Determine the (X, Y) coordinate at the center of the cell enclosing the given text.  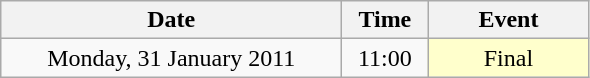
Time (385, 20)
11:00 (385, 58)
Date (172, 20)
Final (508, 58)
Monday, 31 January 2011 (172, 58)
Event (508, 20)
